Return (x, y) of the center of cell containing provided text 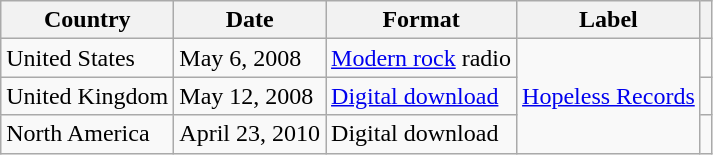
North America (88, 134)
United Kingdom (88, 96)
Label (609, 20)
Format (422, 20)
April 23, 2010 (250, 134)
Modern rock radio (422, 58)
Date (250, 20)
May 12, 2008 (250, 96)
Country (88, 20)
United States (88, 58)
May 6, 2008 (250, 58)
Hopeless Records (609, 96)
